Return (X, Y) of the center of cell containing provided text 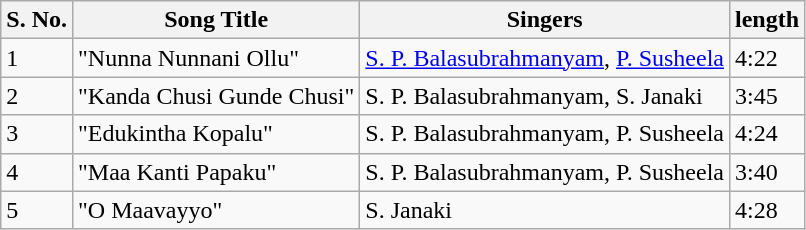
Singers (545, 20)
"Edukintha Kopalu" (216, 134)
4:22 (768, 58)
"Maa Kanti Papaku" (216, 172)
1 (37, 58)
"Nunna Nunnani Ollu" (216, 58)
"O Maavayyo" (216, 210)
S. Janaki (545, 210)
4:24 (768, 134)
4:28 (768, 210)
Song Title (216, 20)
3:45 (768, 96)
3:40 (768, 172)
S. No. (37, 20)
5 (37, 210)
3 (37, 134)
length (768, 20)
S. P. Balasubrahmanyam, S. Janaki (545, 96)
2 (37, 96)
"Kanda Chusi Gunde Chusi" (216, 96)
4 (37, 172)
